Detect which cell encompasses the target text, then output its (X, Y) center coordinate. 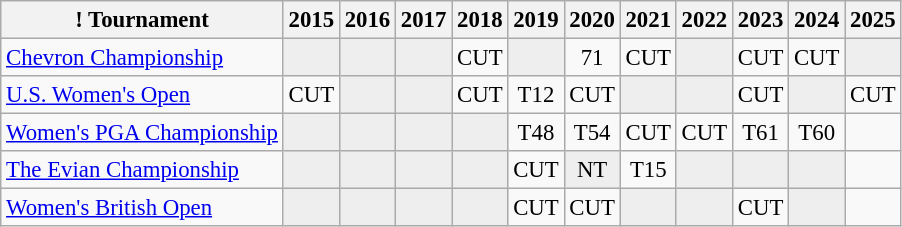
Chevron Championship (142, 58)
T60 (817, 133)
2024 (817, 20)
2020 (592, 20)
2023 (760, 20)
The Evian Championship (142, 170)
2019 (536, 20)
T15 (648, 170)
2022 (704, 20)
2016 (367, 20)
Women's British Open (142, 208)
NT (592, 170)
T12 (536, 95)
T61 (760, 133)
Women's PGA Championship (142, 133)
2018 (480, 20)
71 (592, 58)
U.S. Women's Open (142, 95)
2017 (424, 20)
2025 (873, 20)
T54 (592, 133)
2015 (311, 20)
! Tournament (142, 20)
T48 (536, 133)
2021 (648, 20)
